Provide the [X, Y] coordinate of the cell's center where the given text is located.  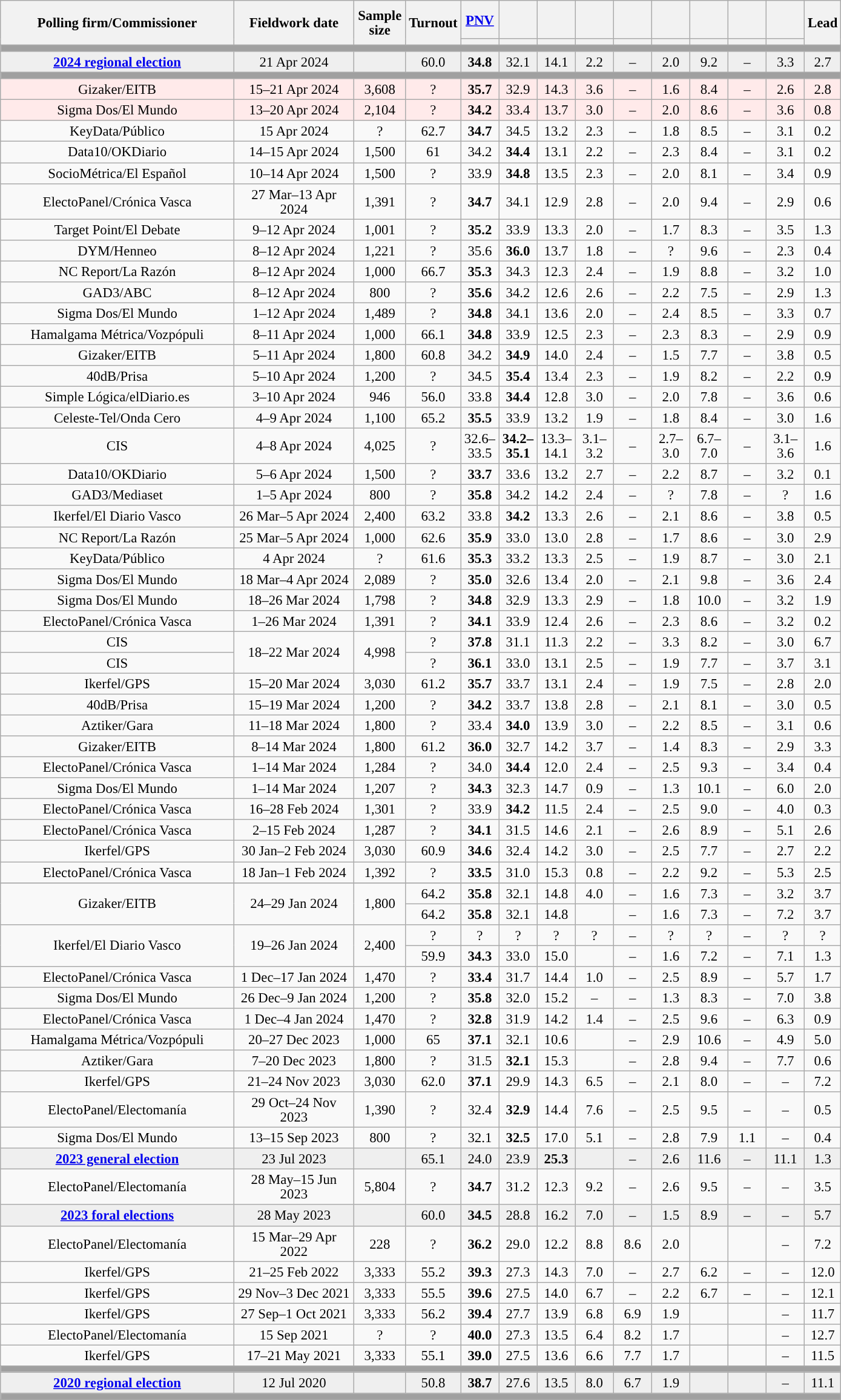
56.0 [434, 397]
9–12 Apr 2024 [294, 230]
63.2 [434, 517]
7–20 Dec 2023 [294, 1060]
16.2 [556, 1215]
2023 general election [117, 1158]
4 Apr 2024 [294, 558]
6.4 [595, 1335]
1,392 [380, 873]
SocioMétrica/El Español [117, 173]
62.7 [434, 132]
27 Mar–13 Apr 2024 [294, 201]
24.0 [480, 1158]
65.1 [434, 1158]
32.8 [480, 1019]
14.6 [556, 830]
23.9 [518, 1158]
2024 regional election [117, 62]
1,284 [380, 767]
6.3 [786, 1019]
39.3 [480, 1272]
27.7 [518, 1313]
62.0 [434, 1082]
12 Jul 2020 [294, 1382]
2.7–3.0 [671, 447]
7.1 [786, 956]
1,001 [380, 230]
34.2–35.1 [518, 447]
14–15 Apr 2024 [294, 153]
12.5 [556, 334]
24–29 Jan 2024 [294, 903]
3.1–3.6 [786, 447]
Fieldwork date [294, 23]
15 Apr 2024 [294, 132]
1.1 [747, 1138]
16–28 Feb 2024 [294, 810]
56.2 [434, 1313]
10.0 [708, 600]
Target Point/El Debate [117, 230]
0.1 [823, 475]
18–26 Mar 2024 [294, 600]
11.7 [823, 1313]
5.0 [823, 1040]
21 Apr 2024 [294, 62]
18–22 Mar 2024 [294, 652]
4–9 Apr 2024 [294, 418]
1–5 Apr 2024 [294, 495]
55.2 [434, 1272]
228 [380, 1243]
GAD3/Mediaset [117, 495]
32.7 [518, 747]
66.1 [434, 334]
65.2 [434, 418]
36.2 [480, 1243]
55.5 [434, 1293]
14.7 [556, 788]
6.7–7.0 [708, 447]
12.2 [556, 1243]
21–25 Feb 2022 [294, 1272]
15–21 Apr 2024 [294, 90]
PNV [480, 19]
15 Mar–29 Apr 2022 [294, 1243]
15.2 [556, 997]
65 [434, 1040]
946 [380, 397]
11.3 [556, 642]
Polling firm/Commissioner [117, 23]
0.7 [823, 314]
7.9 [708, 1138]
1,221 [380, 251]
21–24 Nov 2023 [294, 1082]
9.8 [708, 579]
28 May 2023 [294, 1215]
2,089 [380, 579]
38.7 [480, 1382]
37.8 [480, 642]
2023 foral elections [117, 1215]
61 [434, 153]
25.3 [556, 1158]
1,301 [380, 810]
1,489 [380, 314]
28.8 [518, 1215]
29 Nov–3 Dec 2021 [294, 1293]
33.6 [518, 475]
6.2 [708, 1272]
1,798 [380, 600]
17.0 [556, 1138]
3.1–3.2 [595, 447]
14.1 [556, 62]
12.9 [556, 201]
6.6 [595, 1356]
Simple Lógica/elDiario.es [117, 397]
35.2 [480, 230]
20–27 Dec 2023 [294, 1040]
11–18 Mar 2024 [294, 726]
31.1 [518, 642]
8–14 Mar 2024 [294, 747]
4.9 [786, 1040]
31.0 [518, 873]
29.0 [518, 1243]
18 Mar–4 Apr 2024 [294, 579]
5,804 [380, 1188]
34.6 [480, 851]
Sample size [380, 23]
4–8 Apr 2024 [294, 447]
Celeste-Tel/Onda Cero [117, 418]
6.9 [632, 1313]
3,608 [380, 90]
5.3 [786, 873]
2020 regional election [117, 1382]
13.8 [556, 705]
61.6 [434, 558]
55.1 [434, 1356]
1 Dec–17 Jan 2024 [294, 977]
1,207 [380, 788]
15.0 [556, 956]
17–21 May 2021 [294, 1356]
27 Sep–1 Oct 2021 [294, 1313]
1–12 Apr 2024 [294, 314]
30 Jan–2 Feb 2024 [294, 851]
9.3 [708, 767]
33.2 [518, 558]
1,100 [380, 418]
1 Dec–4 Jan 2024 [294, 1019]
6.8 [595, 1313]
35.9 [480, 537]
26 Mar–5 Apr 2024 [294, 517]
29.9 [518, 1082]
DYM/Henneo [117, 251]
12.7 [823, 1335]
2–15 Feb 2024 [294, 830]
33.5 [480, 873]
12.8 [556, 397]
15–19 Mar 2024 [294, 705]
34.9 [518, 355]
11.6 [708, 1158]
39.4 [480, 1313]
12.4 [556, 621]
27.6 [518, 1382]
6.0 [786, 788]
7.6 [595, 1110]
10–14 Apr 2024 [294, 173]
1,287 [380, 830]
15–20 Mar 2024 [294, 684]
4,998 [380, 652]
32.6–33.5 [480, 447]
32.6 [518, 579]
13.0 [556, 537]
1,390 [380, 1110]
29 Oct–24 Nov 2023 [294, 1110]
59.9 [434, 956]
32.0 [518, 997]
12.1 [823, 1293]
13.3–14.1 [556, 447]
0.3 [823, 810]
3–10 Apr 2024 [294, 397]
35.0 [480, 579]
4,025 [380, 447]
31.7 [518, 977]
1–26 Mar 2024 [294, 621]
2,104 [380, 110]
Turnout [434, 23]
9.0 [708, 810]
19–26 Jan 2024 [294, 945]
60.9 [434, 851]
40.0 [480, 1335]
5–6 Apr 2024 [294, 475]
31.2 [518, 1188]
36.1 [480, 663]
31.9 [518, 1019]
8–11 Apr 2024 [294, 334]
15 Sep 2021 [294, 1335]
35.5 [480, 418]
35.4 [518, 376]
5–10 Apr 2024 [294, 376]
62.6 [434, 537]
6.5 [595, 1082]
32.5 [518, 1138]
10.1 [708, 788]
66.7 [434, 271]
32.3 [518, 788]
Lead [823, 23]
5–11 Apr 2024 [294, 355]
50.8 [434, 1382]
60.8 [434, 355]
12.6 [556, 293]
28 May–15 Jun 2023 [294, 1188]
13–15 Sep 2023 [294, 1138]
13–20 Apr 2024 [294, 110]
18 Jan–1 Feb 2024 [294, 873]
39.0 [480, 1356]
25 Mar–5 Apr 2024 [294, 537]
26 Dec–9 Jan 2024 [294, 997]
39.6 [480, 1293]
GAD3/ABC [117, 293]
23 Jul 2023 [294, 1158]
